Capture the cell that displays the provided text and extract its [x, y] central coordinate. 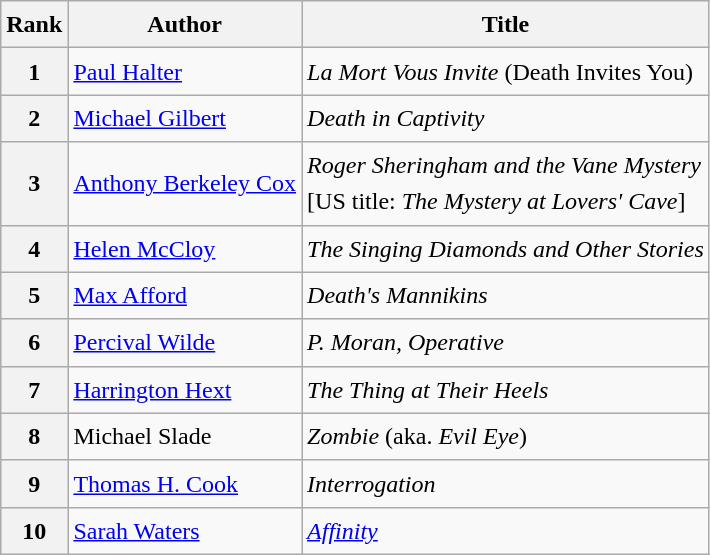
Paul Halter [185, 72]
The Singing Diamonds and Other Stories [506, 248]
Michael Gilbert [185, 118]
La Mort Vous Invite (Death Invites You) [506, 72]
Title [506, 24]
3 [34, 184]
Death in Captivity [506, 118]
Rank [34, 24]
5 [34, 296]
6 [34, 342]
Helen McCloy [185, 248]
Affinity [506, 530]
Interrogation [506, 484]
Author [185, 24]
Harrington Hext [185, 390]
8 [34, 436]
Sarah Waters [185, 530]
Thomas H. Cook [185, 484]
10 [34, 530]
Michael Slade [185, 436]
4 [34, 248]
Anthony Berkeley Cox [185, 184]
1 [34, 72]
Roger Sheringham and the Vane Mystery[US title: The Mystery at Lovers' Cave] [506, 184]
9 [34, 484]
Zombie (aka. Evil Eye) [506, 436]
Death's Mannikins [506, 296]
Percival Wilde [185, 342]
Max Afford [185, 296]
P. Moran, Operative [506, 342]
The Thing at Their Heels [506, 390]
7 [34, 390]
2 [34, 118]
